Return the [X, Y] coordinate for the center point of the cell that contains the specified text.  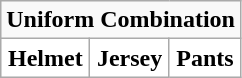
Helmet [46, 58]
Jersey [130, 58]
Pants [204, 58]
Uniform Combination [121, 20]
